Search for the cell housing the specified text and yield its (X, Y) center coordinate. 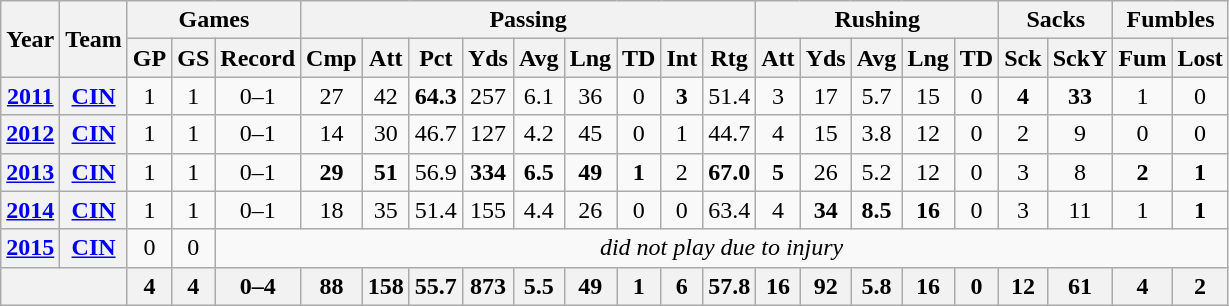
67.0 (730, 172)
0–4 (258, 286)
4.2 (538, 134)
2015 (30, 248)
92 (826, 286)
14 (332, 134)
334 (488, 172)
257 (488, 96)
3.8 (876, 134)
44.7 (730, 134)
Int (682, 58)
6.5 (538, 172)
57.8 (730, 286)
18 (332, 210)
Sacks (1056, 20)
88 (332, 286)
4.4 (538, 210)
61 (1080, 286)
Fumbles (1170, 20)
27 (332, 96)
6 (682, 286)
56.9 (436, 172)
Pct (436, 58)
Fum (1142, 58)
2011 (30, 96)
5.8 (876, 286)
2013 (30, 172)
127 (488, 134)
Year (30, 39)
30 (386, 134)
5 (778, 172)
Rtg (730, 58)
did not play due to injury (722, 248)
155 (488, 210)
29 (332, 172)
9 (1080, 134)
55.7 (436, 286)
33 (1080, 96)
34 (826, 210)
42 (386, 96)
158 (386, 286)
35 (386, 210)
46.7 (436, 134)
5.7 (876, 96)
Record (258, 58)
36 (590, 96)
64.3 (436, 96)
2012 (30, 134)
5.5 (538, 286)
Team (94, 39)
8.5 (876, 210)
45 (590, 134)
Lost (1200, 58)
51 (386, 172)
17 (826, 96)
Sck (1023, 58)
SckY (1080, 58)
GS (194, 58)
11 (1080, 210)
63.4 (730, 210)
GP (149, 58)
8 (1080, 172)
Games (214, 20)
Cmp (332, 58)
873 (488, 286)
6.1 (538, 96)
Passing (528, 20)
5.2 (876, 172)
2014 (30, 210)
Rushing (878, 20)
